From the cell containing the given text, extract its center point as [x, y] coordinate. 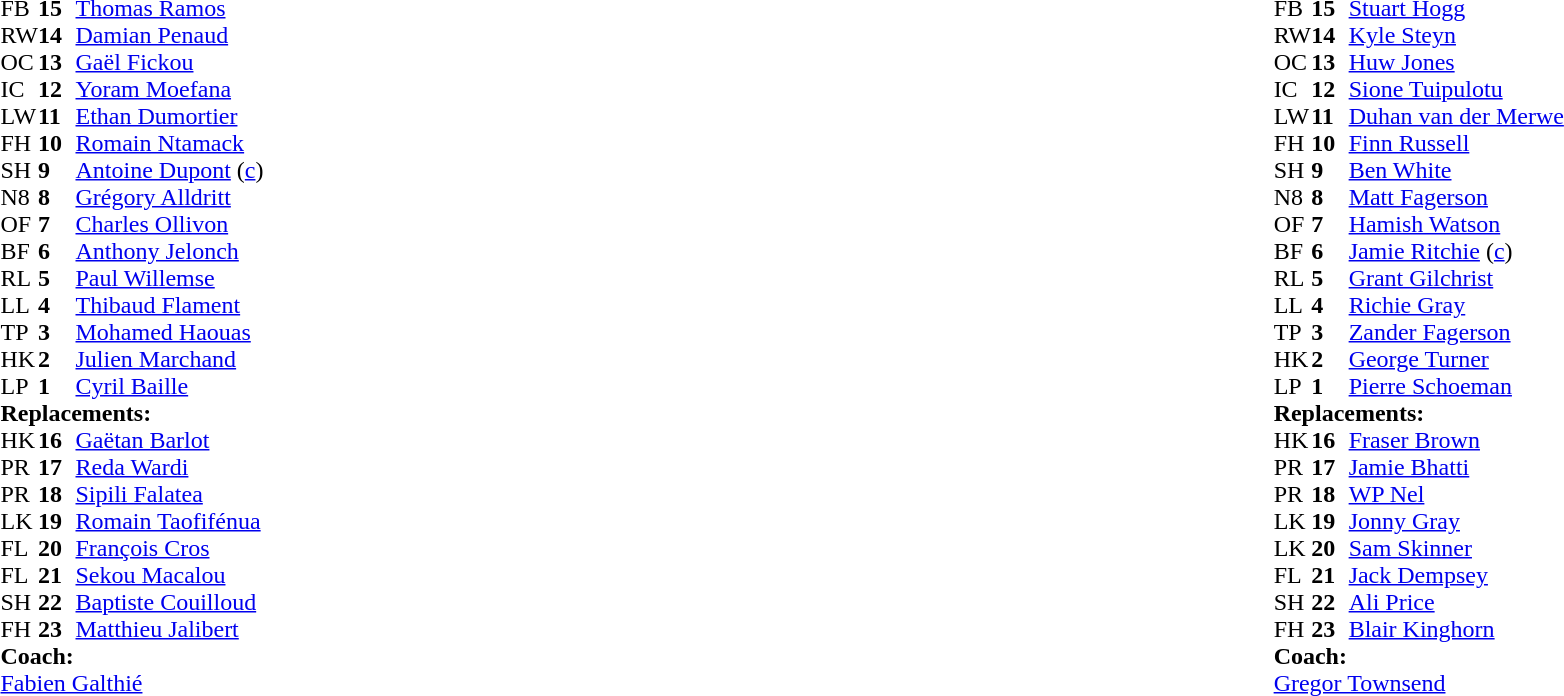
Sione Tuipulotu [1456, 90]
Richie Gray [1456, 306]
George Turner [1456, 360]
Damian Penaud [170, 36]
Pierre Schoeman [1456, 386]
Jamie Bhatti [1456, 468]
Romain Taofifénua [170, 522]
Mohamed Haouas [170, 332]
Julien Marchand [170, 360]
Anthony Jelonch [170, 252]
Ali Price [1456, 602]
Jack Dempsey [1456, 576]
Baptiste Couilloud [170, 602]
Fraser Brown [1456, 440]
Grégory Alldritt [170, 198]
Blair Kinghorn [1456, 630]
Cyril Baille [170, 386]
Zander Fagerson [1456, 332]
Sekou Macalou [170, 576]
Antoine Dupont (c) [170, 170]
Thibaud Flament [170, 306]
Hamish Watson [1456, 224]
Paul Willemse [170, 278]
Reda Wardi [170, 468]
Finn Russell [1456, 144]
Matthieu Jalibert [170, 630]
Duhan van der Merwe [1456, 116]
Yoram Moefana [170, 90]
François Cros [170, 548]
Ben White [1456, 170]
Huw Jones [1456, 62]
Ethan Dumortier [170, 116]
WP Nel [1456, 494]
Kyle Steyn [1456, 36]
Sam Skinner [1456, 548]
Gaëtan Barlot [170, 440]
Sipili Falatea [170, 494]
Grant Gilchrist [1456, 278]
Jamie Ritchie (c) [1456, 252]
Jonny Gray [1456, 522]
Gaël Fickou [170, 62]
Charles Ollivon [170, 224]
Matt Fagerson [1456, 198]
Romain Ntamack [170, 144]
